Pinpoint the cell where the given text exists, returning its [x, y] midpoint coordinate. 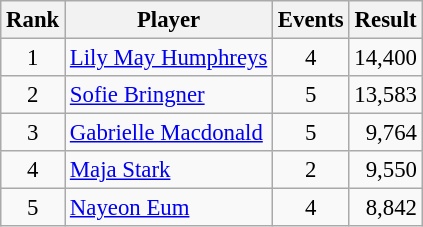
Nayeon Eum [169, 208]
14,400 [386, 58]
8,842 [386, 208]
Result [386, 20]
Lily May Humphreys [169, 58]
9,550 [386, 170]
1 [33, 58]
Events [311, 20]
Gabrielle Macdonald [169, 133]
3 [33, 133]
Rank [33, 20]
13,583 [386, 95]
Maja Stark [169, 170]
Player [169, 20]
9,764 [386, 133]
Sofie Bringner [169, 95]
